For the text-containing cell, return its midpoint in (X, Y) coordinate format. 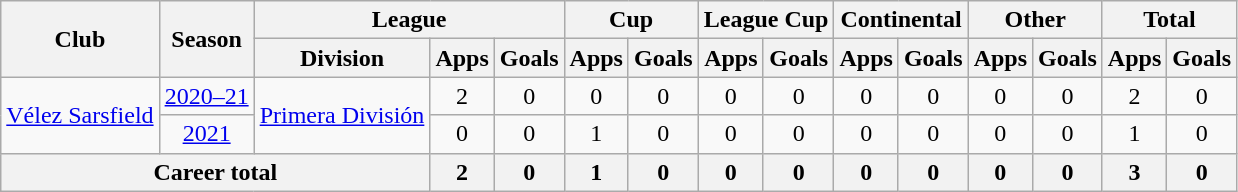
2021 (206, 134)
Other (1035, 20)
Primera División (342, 115)
3 (1134, 172)
Season (206, 39)
Continental (901, 20)
Vélez Sarsfield (80, 115)
League (409, 20)
Career total (216, 172)
Club (80, 39)
Total (1169, 20)
League Cup (766, 20)
2020–21 (206, 96)
Division (342, 58)
Cup (631, 20)
